From the cell containing the given text, extract its center point as (x, y) coordinate. 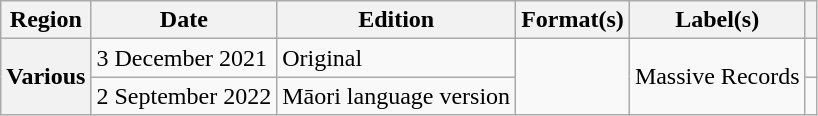
Region (46, 20)
Date (184, 20)
Format(s) (573, 20)
Label(s) (717, 20)
Māori language version (396, 96)
Original (396, 58)
2 September 2022 (184, 96)
Massive Records (717, 77)
Edition (396, 20)
Various (46, 77)
3 December 2021 (184, 58)
